Pinpoint the cell where the given text exists, returning its (X, Y) midpoint coordinate. 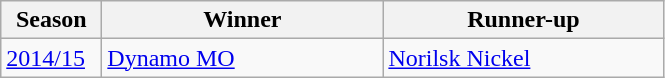
Dynamo MO (242, 58)
2014/15 (52, 58)
Season (52, 20)
Runner-up (524, 20)
Winner (242, 20)
Norilsk Nickel (524, 58)
